Return (X, Y) of the center of cell containing provided text 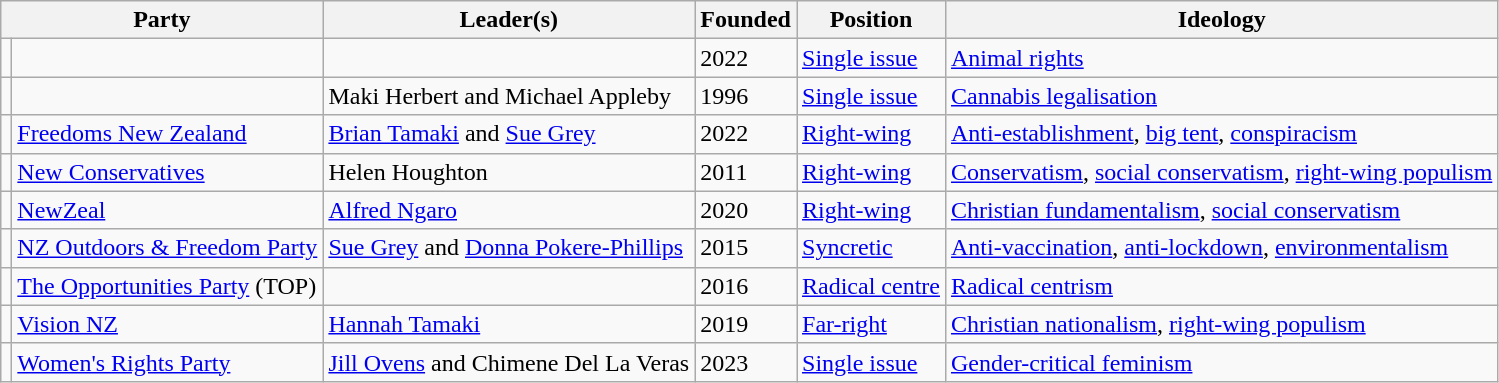
Anti-establishment, big tent, conspiracism (1221, 134)
2023 (746, 362)
Cannabis legalisation (1221, 96)
2011 (746, 172)
Women's Rights Party (168, 362)
Ideology (1221, 20)
NewZeal (168, 210)
NZ Outdoors & Freedom Party (168, 248)
2015 (746, 248)
Gender-critical feminism (1221, 362)
1996 (746, 96)
Anti-vaccination, anti-lockdown, environmentalism (1221, 248)
Sue Grey and Donna Pokere-Phillips (509, 248)
The Opportunities Party (TOP) (168, 286)
2016 (746, 286)
Christian fundamentalism, social conservatism (1221, 210)
Founded (746, 20)
Jill Ovens and Chimene Del La Veras (509, 362)
Brian Tamaki and Sue Grey (509, 134)
Radical centre (870, 286)
Hannah Tamaki (509, 324)
New Conservatives (168, 172)
Position (870, 20)
Christian nationalism, right-wing populism (1221, 324)
Maki Herbert and Michael Appleby (509, 96)
Far-right (870, 324)
Leader(s) (509, 20)
Alfred Ngaro (509, 210)
2019 (746, 324)
Syncretic (870, 248)
Helen Houghton (509, 172)
Vision NZ (168, 324)
Conservatism, social conservatism, right-wing populism (1221, 172)
Animal rights (1221, 58)
Freedoms New Zealand (168, 134)
Radical centrism (1221, 286)
2020 (746, 210)
Party (162, 20)
